Detect which cell encompasses the target text, then output its [x, y] center coordinate. 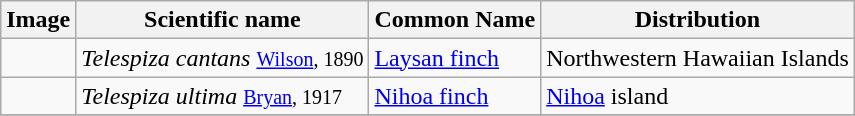
Distribution [698, 20]
Laysan finch [455, 58]
Common Name [455, 20]
Northwestern Hawaiian Islands [698, 58]
Telespiza cantans Wilson, 1890 [222, 58]
Scientific name [222, 20]
Telespiza ultima Bryan, 1917 [222, 96]
Image [38, 20]
Nihoa finch [455, 96]
Nihoa island [698, 96]
